Find where the given text appears and provide that cell's center as [x, y] coordinate. 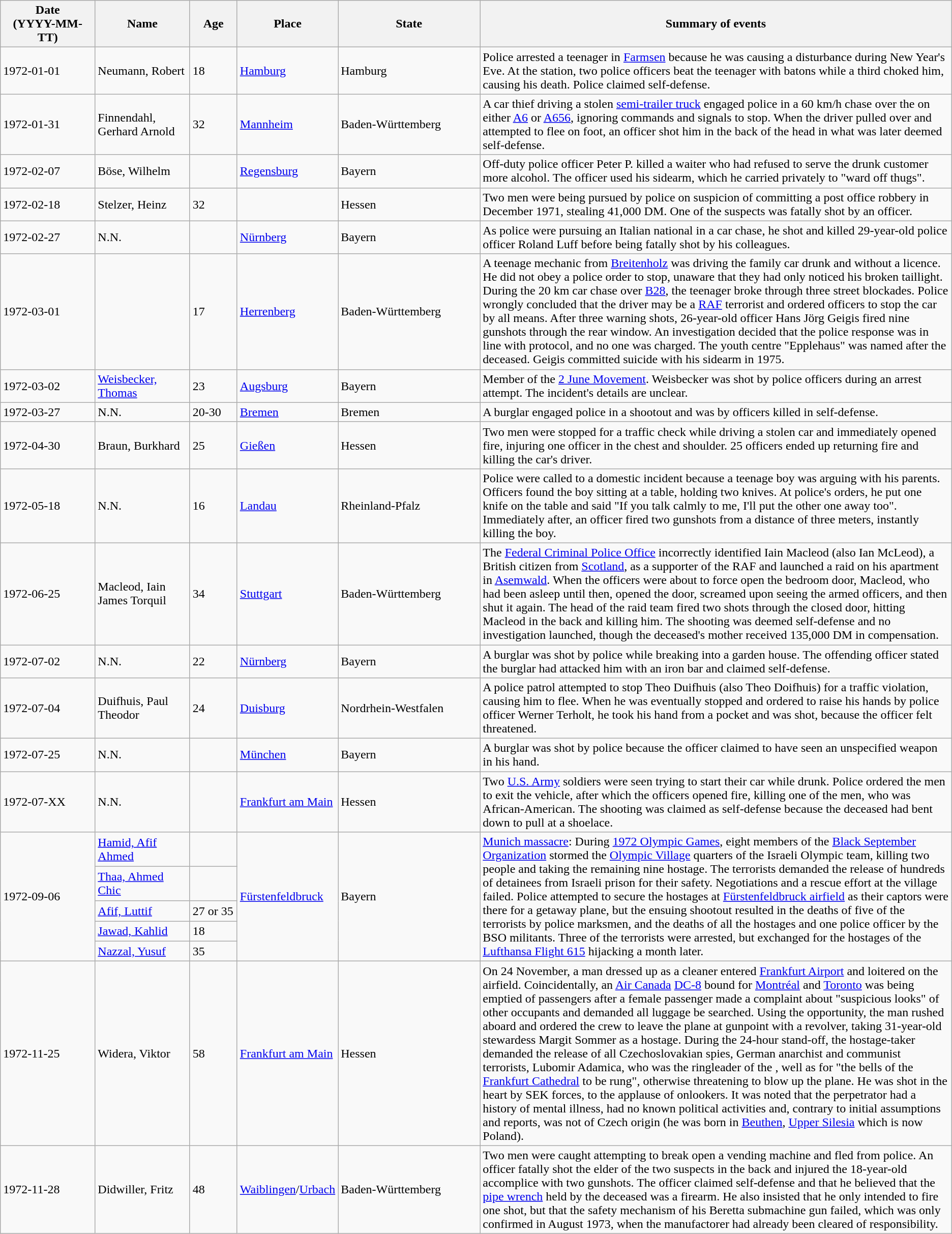
1972-02-27 [48, 237]
1972-07-04 [48, 708]
Date(YYYY-MM-TT) [48, 24]
23 [214, 386]
A burglar was shot by police because the officer claimed to have seen an unspecified weapon in his hand. [716, 755]
Böse, Wilhelm [142, 171]
1972-01-01 [48, 71]
1972-05-18 [48, 506]
Thaa, Ahmed Chic [142, 884]
Duifhuis, Paul Theodor [142, 708]
1972-07-02 [48, 661]
Stuttgart [287, 594]
Nazzal, Yusuf [142, 951]
Jawad, Kahlid [142, 931]
Nordrhein-Westfalen [409, 708]
München [287, 755]
1972-03-27 [48, 412]
20-30 [214, 412]
Neumann, Robert [142, 71]
35 [214, 951]
State [409, 24]
Weisbecker, Thomas [142, 386]
1972-11-28 [48, 1189]
34 [214, 594]
Widera, Viktor [142, 1053]
Summary of events [716, 24]
1972-07-25 [48, 755]
Name [142, 24]
Place [287, 24]
Herrenberg [287, 311]
Duisburg [287, 708]
1972-09-06 [48, 897]
Age [214, 24]
1972-11-25 [48, 1053]
1972-03-02 [48, 386]
Waiblingen/Urbach [287, 1189]
1972-06-25 [48, 594]
1972-04-30 [48, 445]
Hamid, Afif Ahmed [142, 849]
Afif, Luttif [142, 911]
Macleod, Iain James Torquil [142, 594]
1972-02-07 [48, 171]
22 [214, 661]
48 [214, 1189]
Stelzer, Heinz [142, 204]
Regensburg [287, 171]
1972-07-XX [48, 802]
58 [214, 1053]
Rheinland-Pfalz [409, 506]
Member of the 2 June Movement. Weisbecker was shot by police officers during an arrest attempt. The incident's details are unclear. [716, 386]
Didwiller, Fritz [142, 1189]
1972-03-01 [48, 311]
A burglar engaged police in a shootout and was by officers killed in self-defense. [716, 412]
Mannheim [287, 124]
Fürstenfeldbruck [287, 897]
1972-02-18 [48, 204]
Finnendahl, Gerhard Arnold [142, 124]
27 or 35 [214, 911]
Braun, Burkhard [142, 445]
Gießen [287, 445]
Augsburg [287, 386]
24 [214, 708]
17 [214, 311]
1972-01-31 [48, 124]
25 [214, 445]
16 [214, 506]
Landau [287, 506]
